Search for the cell housing the specified text and yield its (x, y) center coordinate. 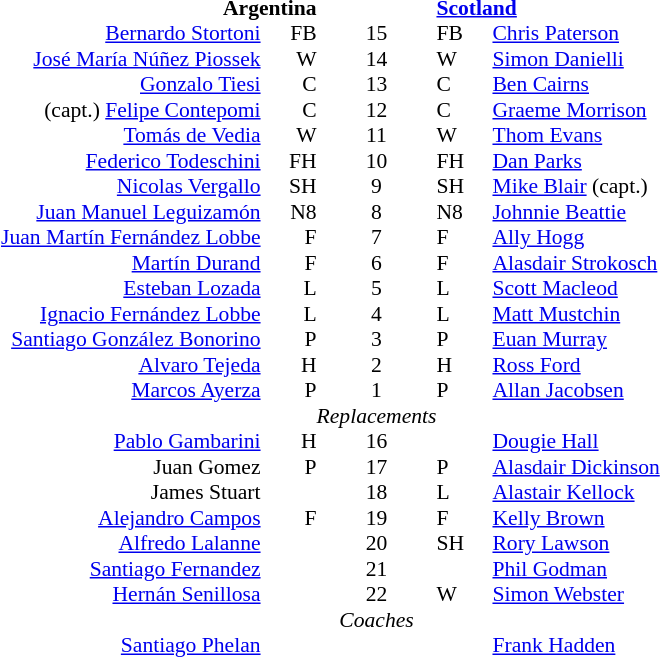
10 (377, 161)
6 (377, 263)
21 (377, 569)
Replacements (377, 416)
22 (377, 595)
14 (377, 59)
16 (377, 441)
15 (377, 33)
1 (377, 391)
19 (377, 518)
5 (377, 289)
18 (377, 493)
3 (377, 339)
20 (377, 543)
11 (377, 135)
12 (377, 110)
8 (377, 212)
17 (377, 467)
13 (377, 85)
7 (377, 237)
4 (377, 314)
Coaches (377, 620)
2 (377, 365)
9 (377, 187)
